Return the [X, Y] coordinate for the center point of the cell that contains the specified text.  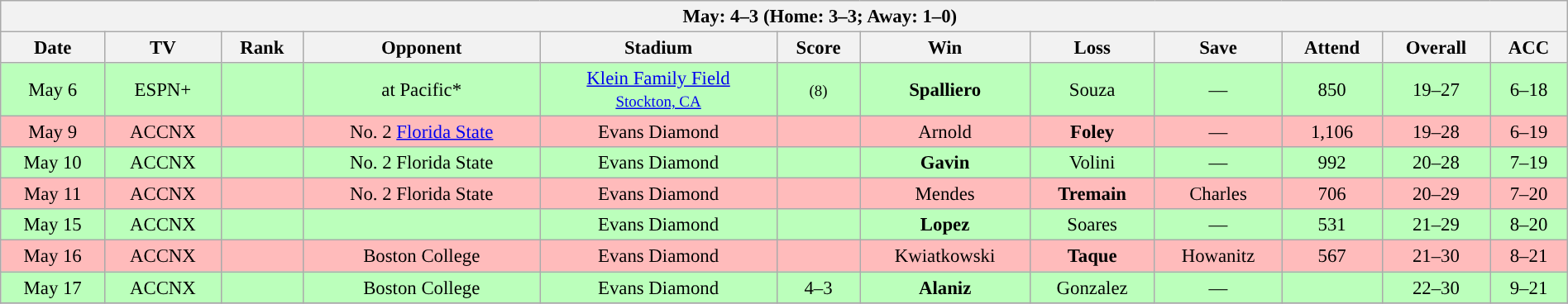
May 15 [53, 225]
Tremain [1092, 194]
Save [1218, 47]
Arnold [945, 132]
TV [164, 47]
21–29 [1436, 225]
ACC [1528, 47]
Soares [1092, 225]
7–19 [1528, 163]
(8) [819, 89]
May 16 [53, 256]
May 6 [53, 89]
9–21 [1528, 287]
4–3 [819, 287]
Kwiatkowski [945, 256]
Mendes [945, 194]
Spalliero [945, 89]
Lopez [945, 225]
Date [53, 47]
19–28 [1436, 132]
Loss [1092, 47]
ESPN+ [164, 89]
8–20 [1528, 225]
Win [945, 47]
7–20 [1528, 194]
May: 4–3 (Home: 3–3; Away: 1–0) [784, 17]
May 10 [53, 163]
Charles [1218, 194]
Gonzalez [1092, 287]
Attend [1331, 47]
6–18 [1528, 89]
850 [1331, 89]
Rank [261, 47]
20–29 [1436, 194]
6–19 [1528, 132]
May 11 [53, 194]
1,106 [1331, 132]
567 [1331, 256]
Alaniz [945, 287]
19–27 [1436, 89]
May 17 [53, 287]
Volini [1092, 163]
Opponent [421, 47]
Souza [1092, 89]
Howanitz [1218, 256]
22–30 [1436, 287]
992 [1331, 163]
Gavin [945, 163]
May 9 [53, 132]
Foley [1092, 132]
Klein Family FieldStockton, CA [658, 89]
Stadium [658, 47]
8–21 [1528, 256]
at Pacific* [421, 89]
Score [819, 47]
531 [1331, 225]
21–30 [1436, 256]
706 [1331, 194]
Taque [1092, 256]
Overall [1436, 47]
20–28 [1436, 163]
